Capture the cell that displays the provided text and extract its [x, y] central coordinate. 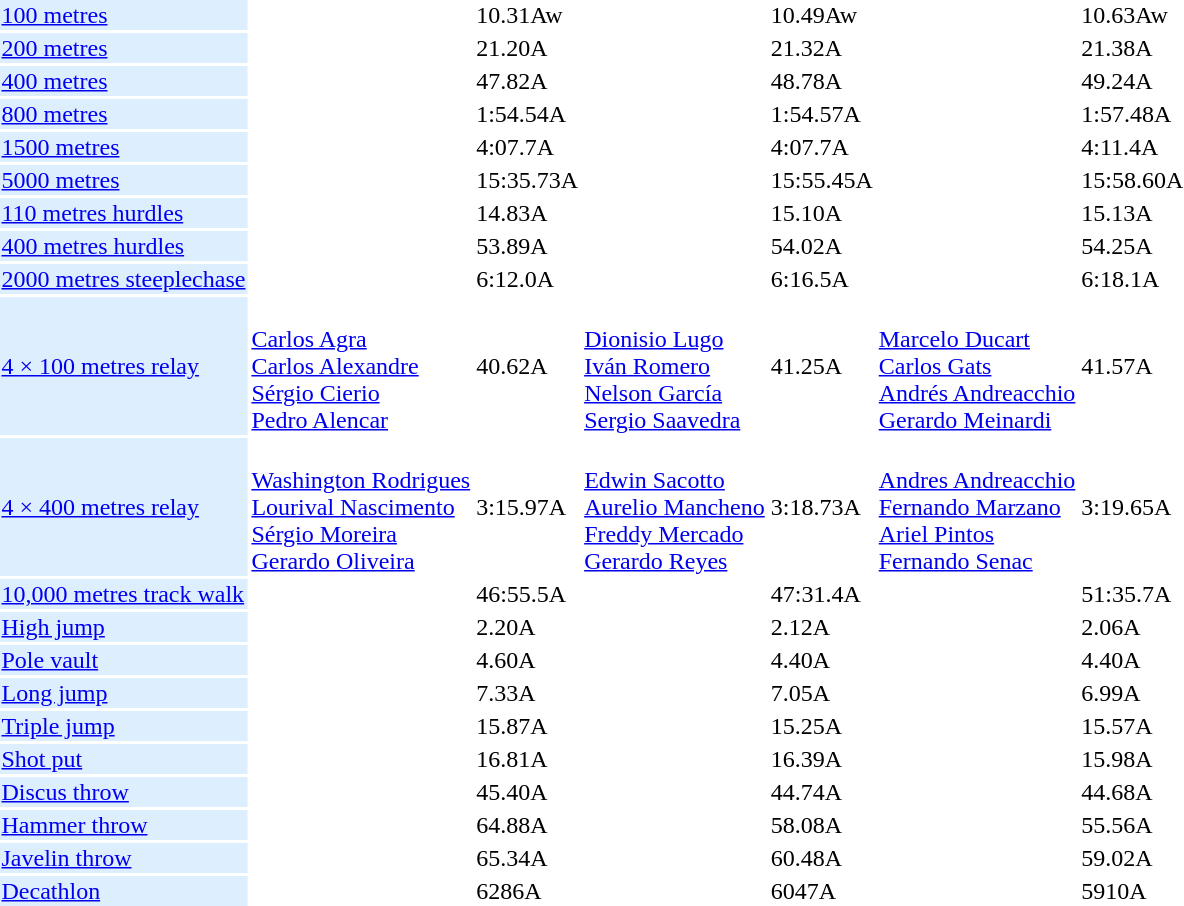
53.89A [528, 246]
47.82A [528, 81]
800 metres [124, 114]
4 × 400 metres relay [124, 507]
47:31.4A [822, 594]
Discus throw [124, 792]
54.02A [822, 246]
Triple jump [124, 726]
1500 metres [124, 147]
2.12A [822, 627]
40.62A [528, 366]
21.20A [528, 48]
15.10A [822, 213]
45.40A [528, 792]
60.48A [822, 858]
64.88A [528, 825]
46:55.5A [528, 594]
400 metres [124, 81]
7.05A [822, 693]
Carlos AgraCarlos AlexandreSérgio CierioPedro Alencar [361, 366]
Javelin throw [124, 858]
7.33A [528, 693]
Hammer throw [124, 825]
1:54.57A [822, 114]
4 × 100 metres relay [124, 366]
41.25A [822, 366]
16.81A [528, 759]
Shot put [124, 759]
6286A [528, 891]
15.87A [528, 726]
1:54.54A [528, 114]
6:12.0A [528, 279]
2000 metres steeplechase [124, 279]
400 metres hurdles [124, 246]
14.83A [528, 213]
4.40A [822, 660]
Andres AndreacchioFernando MarzanoAriel PintosFernando Senac [977, 507]
15:55.45A [822, 180]
Long jump [124, 693]
100 metres [124, 15]
5000 metres [124, 180]
65.34A [528, 858]
Edwin SacottoAurelio ManchenoFreddy MercadoGerardo Reyes [675, 507]
2.20A [528, 627]
110 metres hurdles [124, 213]
58.08A [822, 825]
15:35.73A [528, 180]
15.25A [822, 726]
3:15.97A [528, 507]
Dionisio LugoIván RomeroNelson GarcíaSergio Saavedra [675, 366]
16.39A [822, 759]
Decathlon [124, 891]
10,000 metres track walk [124, 594]
3:18.73A [822, 507]
200 metres [124, 48]
48.78A [822, 81]
21.32A [822, 48]
6047A [822, 891]
10.31Aw [528, 15]
10.49Aw [822, 15]
Washington RodriguesLourival NascimentoSérgio MoreiraGerardo Oliveira [361, 507]
Marcelo DucartCarlos GatsAndrés AndreacchioGerardo Meinardi [977, 366]
6:16.5A [822, 279]
High jump [124, 627]
Pole vault [124, 660]
4.60A [528, 660]
44.74A [822, 792]
